Extract the [X, Y] coordinate from the center of the cell holding the provided text.  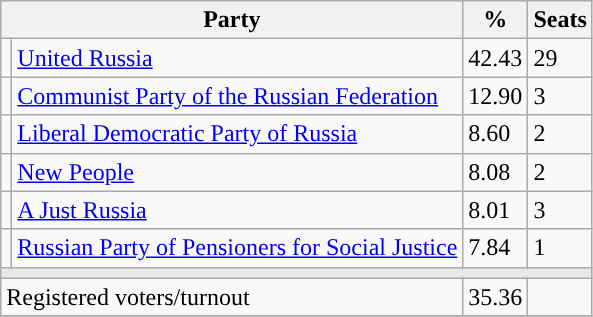
29 [560, 58]
35.36 [496, 297]
8.01 [496, 210]
A Just Russia [238, 210]
12.90 [496, 96]
Party [232, 20]
United Russia [238, 58]
Seats [560, 20]
8.08 [496, 172]
Russian Party of Pensioners for Social Justice [238, 248]
% [496, 20]
Registered voters/turnout [232, 297]
1 [560, 248]
7.84 [496, 248]
Communist Party of the Russian Federation [238, 96]
Liberal Democratic Party of Russia [238, 134]
New People [238, 172]
42.43 [496, 58]
8.60 [496, 134]
